Search for the cell housing the specified text and yield its [X, Y] center coordinate. 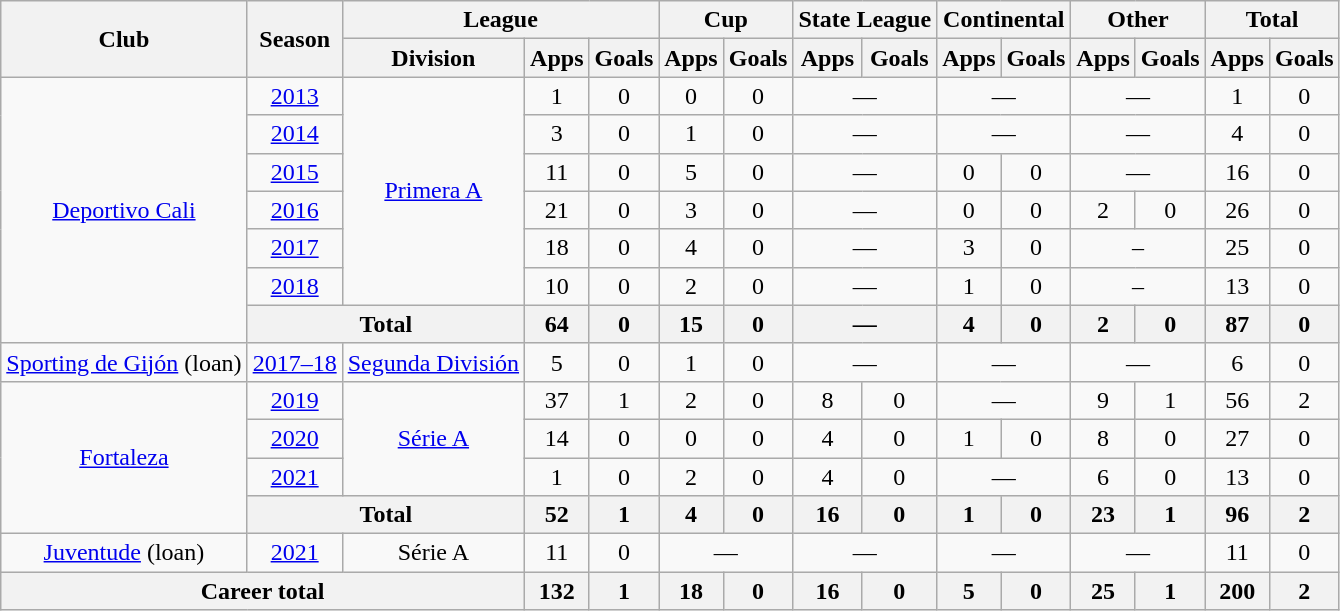
Club [124, 39]
26 [1237, 210]
10 [557, 286]
9 [1103, 400]
Fortaleza [124, 457]
2019 [294, 400]
Cup [726, 20]
2015 [294, 172]
200 [1237, 591]
15 [691, 324]
League [500, 20]
Primera A [433, 191]
Season [294, 39]
Juventude (loan) [124, 553]
37 [557, 400]
56 [1237, 400]
Segunda División [433, 362]
14 [557, 438]
2018 [294, 286]
96 [1237, 515]
87 [1237, 324]
64 [557, 324]
2013 [294, 96]
State League [865, 20]
2014 [294, 134]
2017 [294, 248]
Division [433, 58]
Deportivo Cali [124, 210]
Other [1138, 20]
21 [557, 210]
27 [1237, 438]
Sporting de Gijón (loan) [124, 362]
52 [557, 515]
Continental [1004, 20]
132 [557, 591]
23 [1103, 515]
2016 [294, 210]
2017–18 [294, 362]
Career total [263, 591]
2020 [294, 438]
